From the cell containing the given text, extract its center point as (x, y) coordinate. 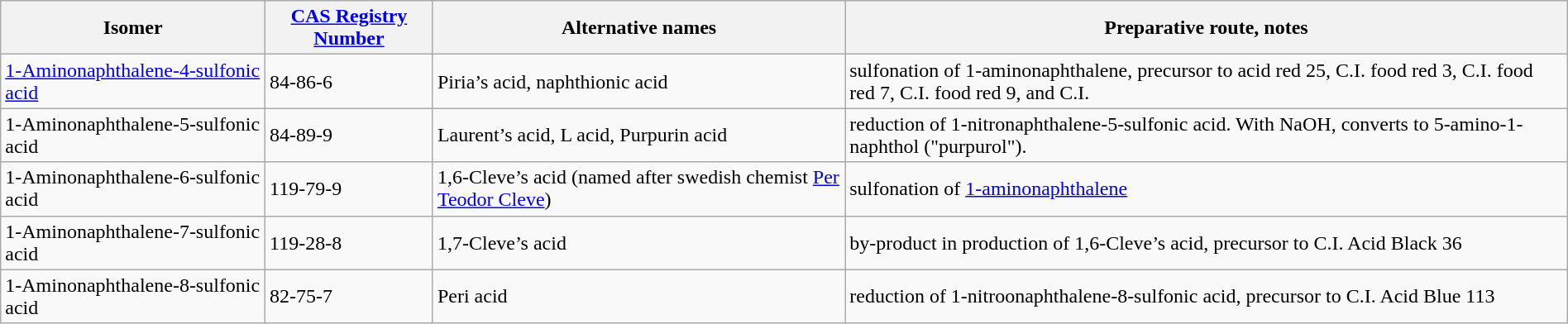
Laurent’s acid, L acid, Purpurin acid (638, 136)
1-Aminonaphthalene-5-sulfonic acid (133, 136)
1,6-Cleve’s acid (named after swedish chemist Per Teodor Cleve) (638, 188)
reduction of 1-nitronaphthalene-5-sulfonic acid. With NaOH, converts to 5-amino-1-naphthol ("purpurol"). (1207, 136)
CAS Registry Number (349, 28)
119-28-8 (349, 243)
82-75-7 (349, 296)
84-86-6 (349, 81)
1-Aminonaphthalene-6-sulfonic acid (133, 188)
1-Aminonaphthalene-8-sulfonic acid (133, 296)
Alternative names (638, 28)
1,7-Cleve’s acid (638, 243)
Isomer (133, 28)
84-89-9 (349, 136)
sulfonation of 1-aminonaphthalene (1207, 188)
Peri acid (638, 296)
by-product in production of 1,6-Cleve’s acid, precursor to C.I. Acid Black 36 (1207, 243)
Preparative route, notes (1207, 28)
1-Aminonaphthalene-4-sulfonic acid (133, 81)
1-Aminonaphthalene-7-sulfonic acid (133, 243)
sulfonation of 1-aminonaphthalene, precursor to acid red 25, C.I. food red 3, C.I. food red 7, C.I. food red 9, and C.I. (1207, 81)
Piria’s acid, naphthionic acid (638, 81)
119-79-9 (349, 188)
reduction of 1-nitroonaphthalene-8-sulfonic acid, precursor to C.I. Acid Blue 113 (1207, 296)
